Return (x, y) of the center of cell containing provided text 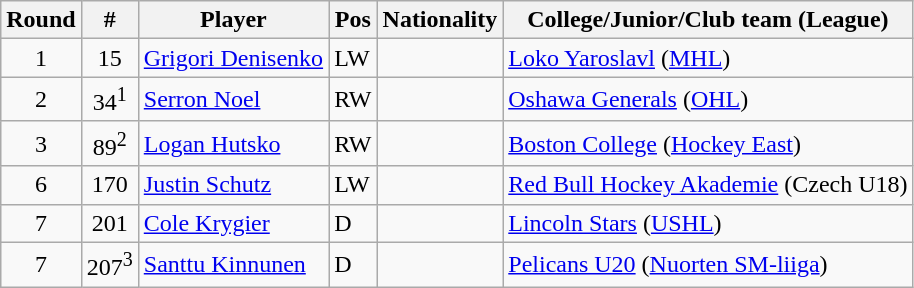
Round (41, 20)
# (110, 20)
1 (41, 58)
Serron Noel (233, 100)
Grigori Denisenko (233, 58)
2073 (110, 264)
Cole Krygier (233, 223)
201 (110, 223)
170 (110, 185)
Lincoln Stars (USHL) (708, 223)
Pos (353, 20)
Player (233, 20)
Boston College (Hockey East) (708, 144)
Nationality (440, 20)
892 (110, 144)
15 (110, 58)
6 (41, 185)
341 (110, 100)
Pelicans U20 (Nuorten SM-liiga) (708, 264)
Justin Schutz (233, 185)
Oshawa Generals (OHL) (708, 100)
Logan Hutsko (233, 144)
Loko Yaroslavl (MHL) (708, 58)
2 (41, 100)
Santtu Kinnunen (233, 264)
Red Bull Hockey Akademie (Czech U18) (708, 185)
College/Junior/Club team (League) (708, 20)
3 (41, 144)
